Capture the cell that displays the provided text and extract its [X, Y] central coordinate. 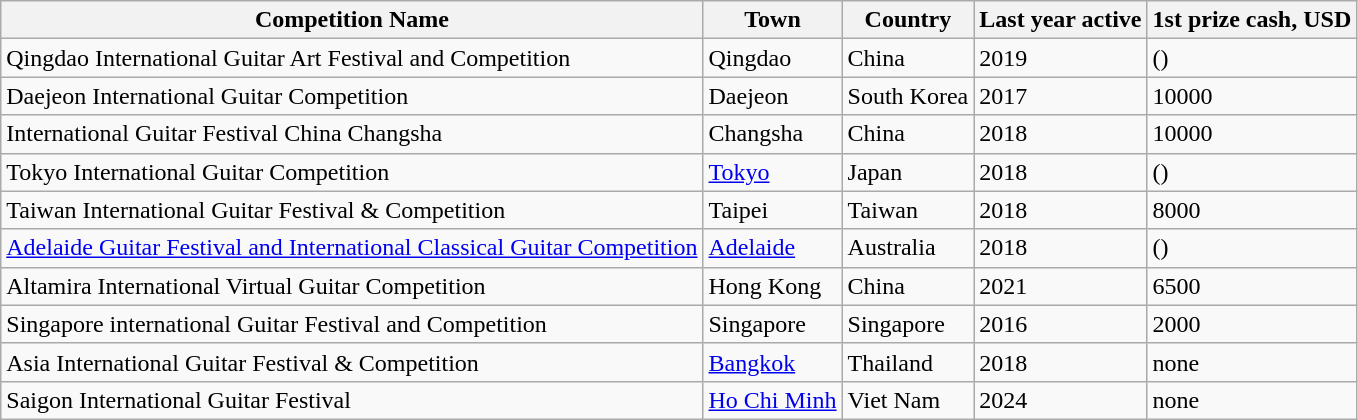
Qingdao [772, 58]
Qingdao International Guitar Art Festival and Competition [352, 58]
Daejeon [772, 96]
1st prize cash, USD [1252, 20]
2016 [1060, 324]
2024 [1060, 400]
Country [908, 20]
Tokyo International Guitar Competition [352, 172]
2000 [1252, 324]
Bangkok [772, 362]
Australia [908, 248]
Ho Chi Minh [772, 400]
South Korea [908, 96]
Saigon International Guitar Festival [352, 400]
8000 [1252, 210]
Tokyo [772, 172]
Taiwan [908, 210]
Town [772, 20]
Viet Nam [908, 400]
Taipei [772, 210]
Thailand [908, 362]
Singapore international Guitar Festival and Competition [352, 324]
Adelaide Guitar Festival and International Classical Guitar Competition [352, 248]
Daejeon International Guitar Competition [352, 96]
International Guitar Festival China Changsha [352, 134]
Asia International Guitar Festival & Competition [352, 362]
Hong Kong [772, 286]
Competition Name [352, 20]
2021 [1060, 286]
Adelaide [772, 248]
2017 [1060, 96]
Altamira International Virtual Guitar Competition [352, 286]
Japan [908, 172]
Changsha [772, 134]
Taiwan International Guitar Festival & Competition [352, 210]
2019 [1060, 58]
Last year active [1060, 20]
6500 [1252, 286]
